From the cell containing the given text, extract its center point as (x, y) coordinate. 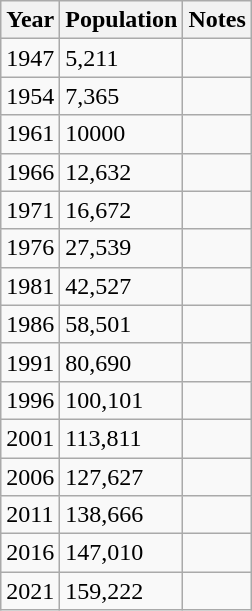
10000 (122, 134)
1996 (30, 400)
1981 (30, 286)
2016 (30, 553)
5,211 (122, 58)
159,222 (122, 591)
113,811 (122, 438)
80,690 (122, 362)
127,627 (122, 477)
Population (122, 20)
138,666 (122, 515)
7,365 (122, 96)
1971 (30, 210)
58,501 (122, 324)
147,010 (122, 553)
16,672 (122, 210)
Year (30, 20)
2001 (30, 438)
Notes (217, 20)
27,539 (122, 248)
1961 (30, 134)
1986 (30, 324)
12,632 (122, 172)
2021 (30, 591)
1991 (30, 362)
1966 (30, 172)
1947 (30, 58)
42,527 (122, 286)
100,101 (122, 400)
1954 (30, 96)
1976 (30, 248)
2006 (30, 477)
2011 (30, 515)
